Return (x, y) of the center of cell containing provided text 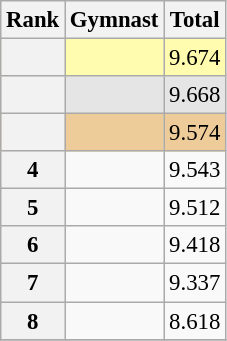
Total (195, 20)
9.668 (195, 95)
8.618 (195, 321)
9.543 (195, 170)
Rank (33, 20)
9.674 (195, 58)
9.337 (195, 283)
7 (33, 283)
4 (33, 170)
6 (33, 245)
8 (33, 321)
9.574 (195, 133)
Gymnast (114, 20)
5 (33, 208)
9.418 (195, 245)
9.512 (195, 208)
